Detect which cell encompasses the target text, then output its (X, Y) center coordinate. 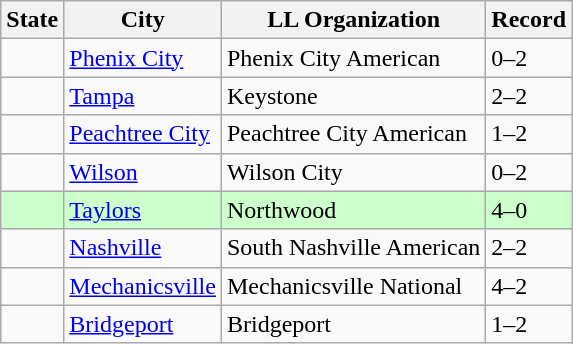
Mechanicsville National (353, 286)
Phenix City American (353, 58)
4–2 (529, 286)
Phenix City (143, 58)
City (143, 20)
Tampa (143, 96)
Northwood (353, 210)
Mechanicsville (143, 286)
4–0 (529, 210)
Taylors (143, 210)
LL Organization (353, 20)
Nashville (143, 248)
Wilson City (353, 172)
Peachtree City American (353, 134)
Peachtree City (143, 134)
South Nashville American (353, 248)
State (32, 20)
Keystone (353, 96)
Wilson (143, 172)
Record (529, 20)
